Return the [x, y] coordinate for the center point of the cell that contains the specified text.  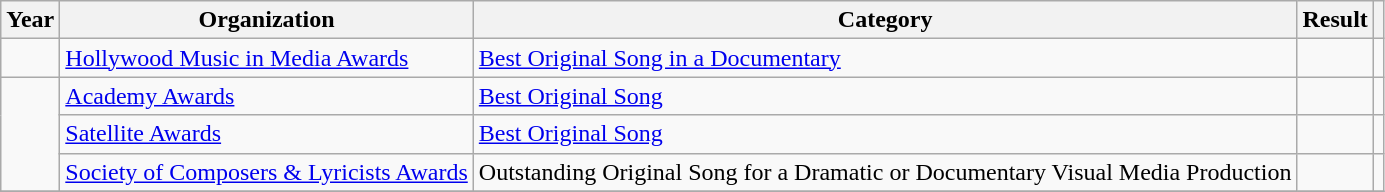
Result [1335, 20]
Hollywood Music in Media Awards [267, 58]
Society of Composers & Lyricists Awards [267, 172]
Outstanding Original Song for a Dramatic or Documentary Visual Media Production [885, 172]
Satellite Awards [267, 134]
Best Original Song in a Documentary [885, 58]
Category [885, 20]
Academy Awards [267, 96]
Year [30, 20]
Organization [267, 20]
